Locate the cell with the specified text and output its [x, y] center coordinate. 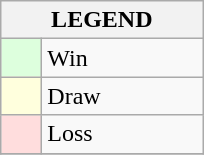
Draw [122, 96]
LEGEND [102, 20]
Win [122, 58]
Loss [122, 134]
